Pinpoint the cell where the given text exists, returning its (x, y) midpoint coordinate. 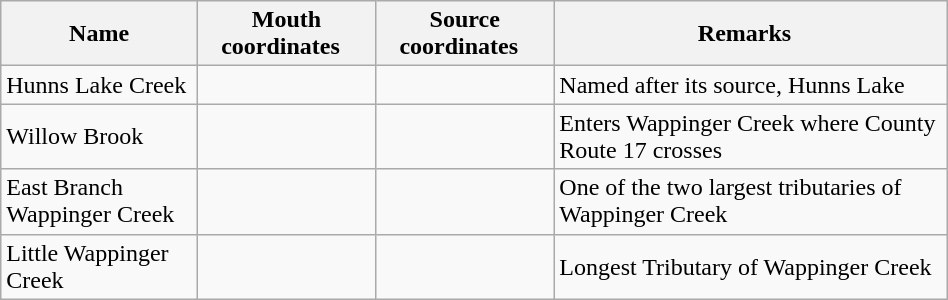
Name (100, 34)
Enters Wappinger Creek where County Route 17 crosses (750, 136)
Longest Tributary of Wappinger Creek (750, 266)
Source coordinates (465, 34)
Little Wappinger Creek (100, 266)
Mouth coordinates (286, 34)
Willow Brook (100, 136)
Named after its source, Hunns Lake (750, 85)
East Branch Wappinger Creek (100, 202)
One of the two largest tributaries of Wappinger Creek (750, 202)
Hunns Lake Creek (100, 85)
Remarks (750, 34)
